Return [X, Y] of the center of cell containing provided text 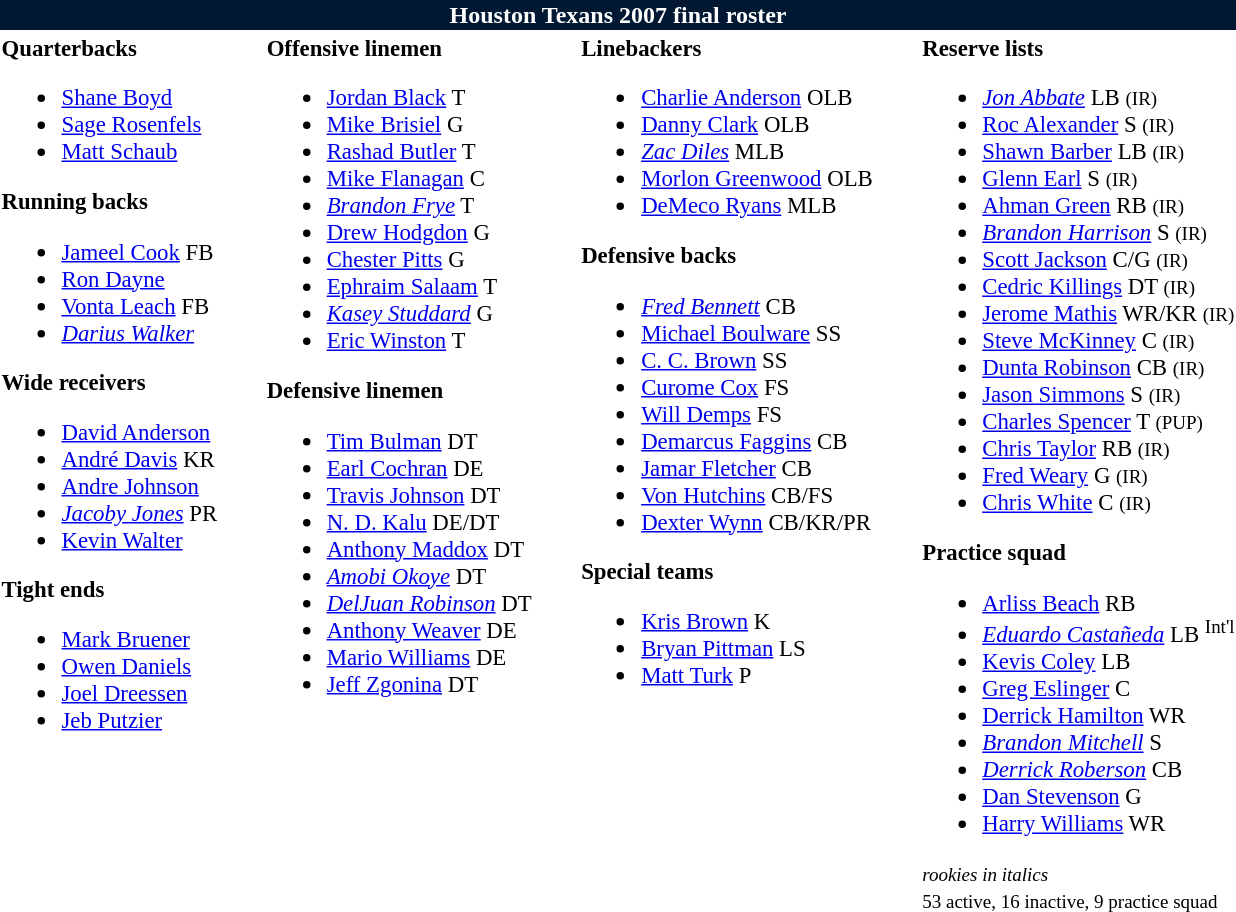
Houston Texans 2007 final roster [618, 15]
